Return the (X, Y) coordinate for the center point of the cell that contains the specified text.  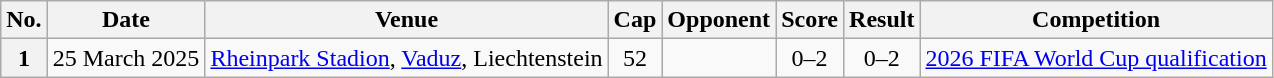
Competition (1096, 20)
Cap (635, 20)
25 March 2025 (126, 58)
1 (24, 58)
Date (126, 20)
2026 FIFA World Cup qualification (1096, 58)
Opponent (719, 20)
Score (810, 20)
Venue (406, 20)
No. (24, 20)
Rheinpark Stadion, Vaduz, Liechtenstein (406, 58)
52 (635, 58)
Result (882, 20)
